Return the [X, Y] coordinate for the center point of the cell that contains the specified text.  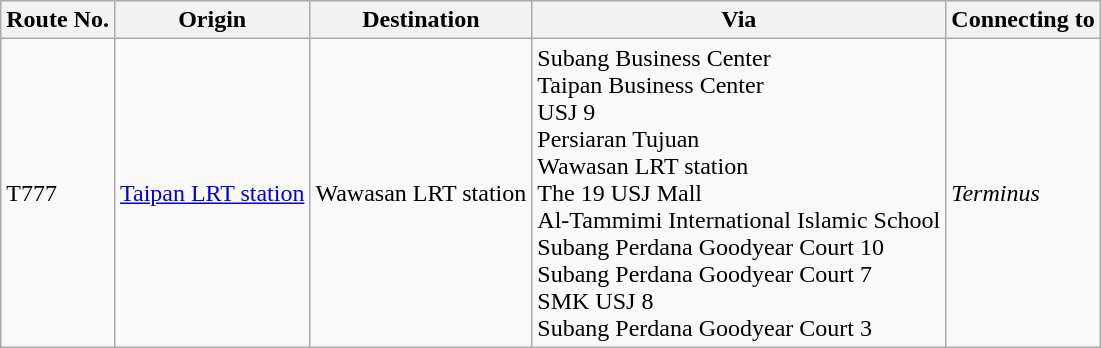
T777 [58, 193]
Wawasan LRT station [421, 193]
Route No. [58, 20]
Origin [212, 20]
Destination [421, 20]
Taipan LRT station [212, 193]
Via [739, 20]
Terminus [1023, 193]
Connecting to [1023, 20]
